Locate the cell with the specified text and output its [x, y] center coordinate. 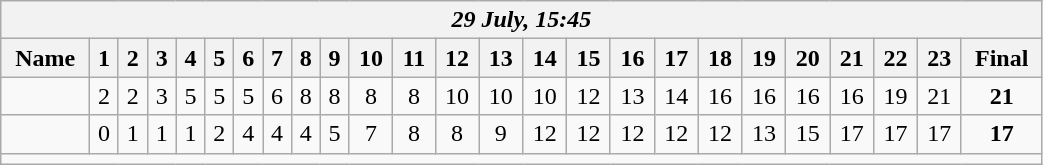
0 [104, 134]
Final [1002, 58]
23 [939, 58]
11 [414, 58]
22 [896, 58]
29 July, 15:45 [522, 20]
Name [46, 58]
20 [808, 58]
18 [720, 58]
